Extract the (x, y) coordinate from the center of the cell holding the provided text.  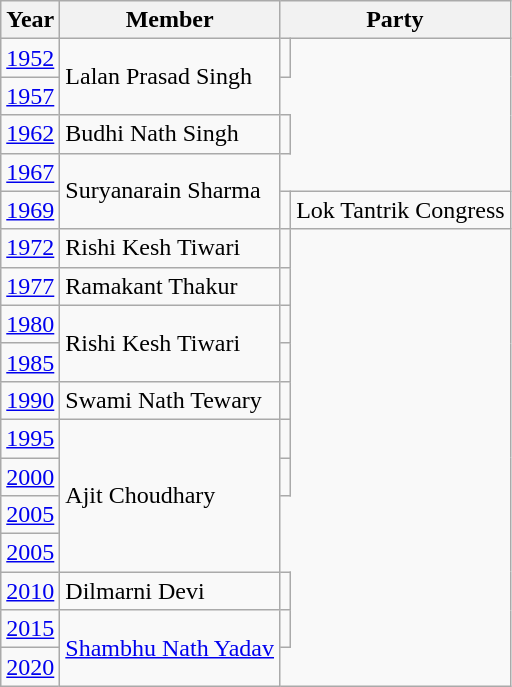
1967 (30, 172)
Member (170, 20)
Lok Tantrik Congress (401, 210)
1972 (30, 248)
Year (30, 20)
1990 (30, 400)
1962 (30, 134)
2015 (30, 629)
1952 (30, 58)
1977 (30, 286)
1957 (30, 96)
1985 (30, 362)
Lalan Prasad Singh (170, 77)
Swami Nath Tewary (170, 400)
1995 (30, 438)
Suryanarain Sharma (170, 191)
Dilmarni Devi (170, 591)
Party (396, 20)
Ramakant Thakur (170, 286)
2000 (30, 477)
Ajit Choudhary (170, 495)
Budhi Nath Singh (170, 134)
1969 (30, 210)
2010 (30, 591)
2020 (30, 667)
1980 (30, 324)
Shambhu Nath Yadav (170, 648)
